Identify which cell holds the provided text, then report its [X, Y] central coordinate. 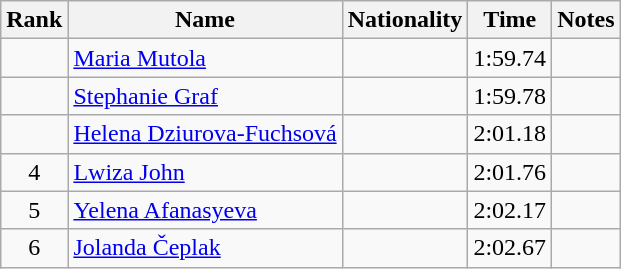
Maria Mutola [205, 58]
2:01.76 [510, 172]
5 [34, 210]
Notes [586, 20]
Lwiza John [205, 172]
6 [34, 248]
2:01.18 [510, 134]
2:02.67 [510, 248]
1:59.78 [510, 96]
Stephanie Graf [205, 96]
Rank [34, 20]
Helena Dziurova-Fuchsová [205, 134]
2:02.17 [510, 210]
Time [510, 20]
4 [34, 172]
Jolanda Čeplak [205, 248]
Name [205, 20]
Yelena Afanasyeva [205, 210]
1:59.74 [510, 58]
Nationality [405, 20]
